Capture the cell that displays the provided text and extract its (x, y) central coordinate. 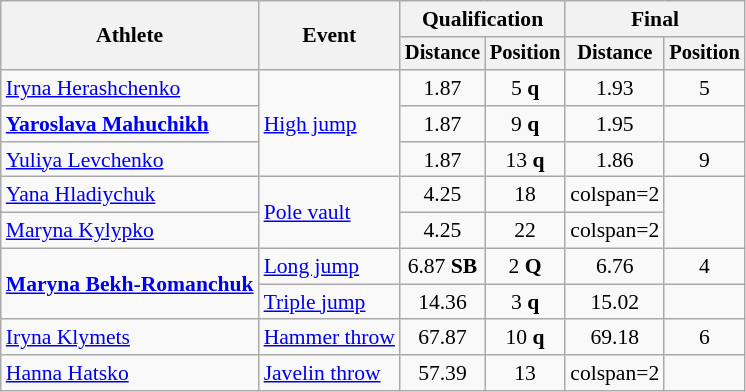
Maryna Bekh-Romanchuk (130, 284)
Iryna Herashchenko (130, 88)
69.18 (614, 338)
5 q (525, 88)
9 (704, 160)
Hanna Hatsko (130, 373)
18 (525, 195)
67.87 (442, 338)
10 q (525, 338)
Maryna Kylypko (130, 231)
14.36 (442, 302)
1.93 (614, 88)
Qualification (482, 19)
4 (704, 267)
6.87 SB (442, 267)
1.95 (614, 124)
3 q (525, 302)
Pole vault (330, 212)
Iryna Klymets (130, 338)
Yuliya Levchenko (130, 160)
Yana Hladiychuk (130, 195)
22 (525, 231)
Hammer throw (330, 338)
Yaroslava Mahuchikh (130, 124)
5 (704, 88)
High jump (330, 124)
Javelin throw (330, 373)
13 (525, 373)
6.76 (614, 267)
1.86 (614, 160)
Final (654, 19)
Event (330, 36)
13 q (525, 160)
57.39 (442, 373)
15.02 (614, 302)
Long jump (330, 267)
2 Q (525, 267)
6 (704, 338)
Athlete (130, 36)
9 q (525, 124)
Triple jump (330, 302)
